Locate the cell with the specified text and output its [x, y] center coordinate. 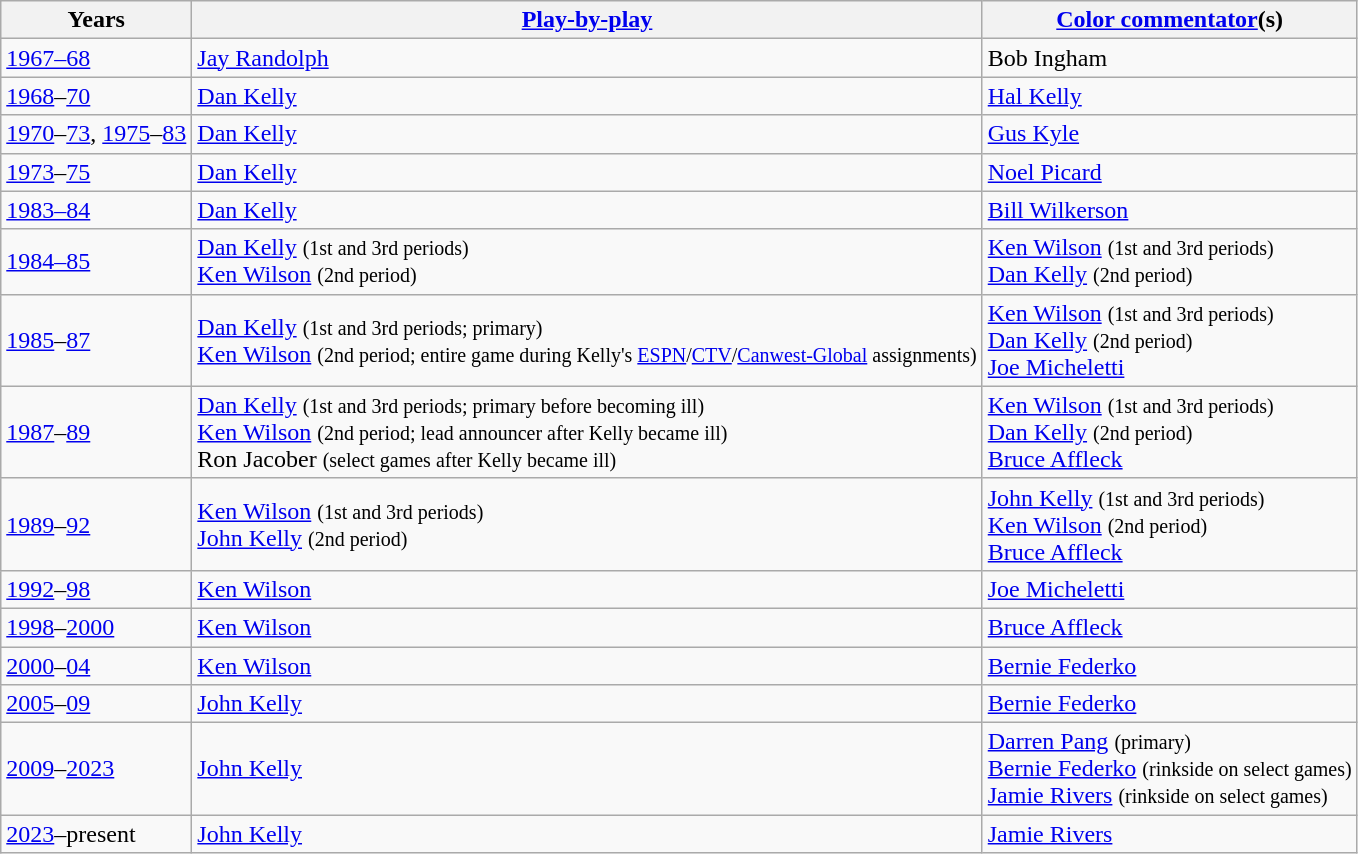
Play-by-play [587, 20]
Noel Picard [1170, 172]
1968–70 [96, 96]
1992–98 [96, 589]
1970–73, 1975–83 [96, 134]
2023–present [96, 834]
Ken Wilson (1st and 3rd periods)Dan Kelly (2nd period)Bruce Affleck [1170, 432]
Bill Wilkerson [1170, 210]
Joe Micheletti [1170, 589]
1987–89 [96, 432]
Jay Randolph [587, 58]
1989–92 [96, 524]
1973–75 [96, 172]
Dan Kelly (1st and 3rd periods)Ken Wilson (2nd period) [587, 262]
Hal Kelly [1170, 96]
2000–04 [96, 665]
1984–85 [96, 262]
1985–87 [96, 340]
Ken Wilson (1st and 3rd periods)John Kelly (2nd period) [587, 524]
1998–2000 [96, 627]
John Kelly (1st and 3rd periods)Ken Wilson (2nd period)Bruce Affleck [1170, 524]
2005–09 [96, 704]
Gus Kyle [1170, 134]
1983–84 [96, 210]
Dan Kelly (1st and 3rd periods; primary)Ken Wilson (2nd period; entire game during Kelly's ESPN/CTV/Canwest-Global assignments) [587, 340]
Jamie Rivers [1170, 834]
1967–68 [96, 58]
Color commentator(s) [1170, 20]
Years [96, 20]
Ken Wilson (1st and 3rd periods)Dan Kelly (2nd period)Joe Micheletti [1170, 340]
2009–2023 [96, 769]
Bruce Affleck [1170, 627]
Ken Wilson (1st and 3rd periods)Dan Kelly (2nd period) [1170, 262]
Bob Ingham [1170, 58]
Darren Pang (primary)Bernie Federko (rinkside on select games)Jamie Rivers (rinkside on select games) [1170, 769]
